Scan for the cell matching the given text and deliver its [x, y] coordinate at center. 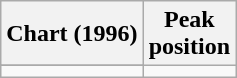
Peakposition [189, 34]
Chart (1996) [72, 34]
